Detect which cell encompasses the target text, then output its [X, Y] center coordinate. 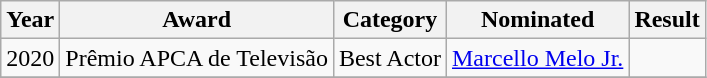
Award [197, 20]
Prêmio APCA de Televisão [197, 58]
Category [390, 20]
Best Actor [390, 58]
Nominated [537, 20]
2020 [30, 58]
Year [30, 20]
Marcello Melo Jr. [537, 58]
Result [667, 20]
